Return the (X, Y) coordinate for the center point of the cell that contains the specified text.  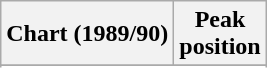
Chart (1989/90) (88, 34)
Peakposition (220, 34)
